Identify which cell holds the provided text, then report its (X, Y) central coordinate. 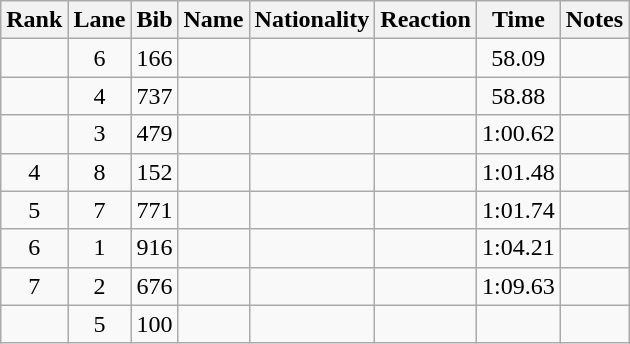
Reaction (426, 20)
Rank (34, 20)
58.88 (519, 96)
152 (154, 172)
2 (100, 286)
Nationality (312, 20)
Time (519, 20)
676 (154, 286)
8 (100, 172)
1:01.48 (519, 172)
Lane (100, 20)
Bib (154, 20)
58.09 (519, 58)
1:09.63 (519, 286)
1:00.62 (519, 134)
771 (154, 210)
166 (154, 58)
100 (154, 324)
Name (214, 20)
916 (154, 248)
1:01.74 (519, 210)
1:04.21 (519, 248)
737 (154, 96)
3 (100, 134)
Notes (594, 20)
1 (100, 248)
479 (154, 134)
